Detect which cell encompasses the target text, then output its (x, y) center coordinate. 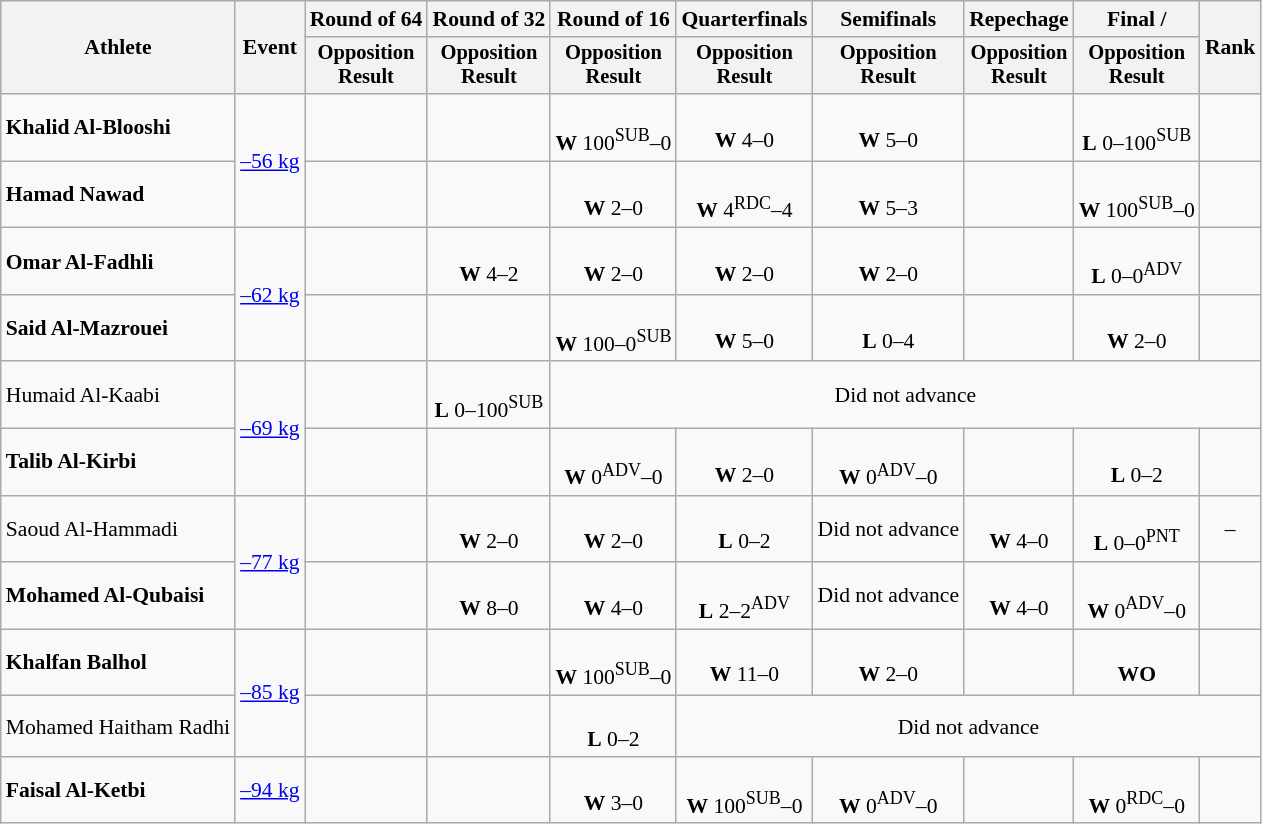
Said Al-Mazrouei (118, 328)
Talib Al-Kirbi (118, 462)
W 3–0 (613, 790)
Faisal Al-Ketbi (118, 790)
Humaid Al-Kaabi (118, 396)
L 0–0PNT (1137, 528)
L 2–2ADV (744, 596)
Omar Al-Fadhli (118, 262)
W 8–0 (488, 596)
W 4–2 (488, 262)
Khalid Al-Blooshi (118, 128)
Khalfan Balhol (118, 662)
Quarterfinals (744, 19)
Semifinals (888, 19)
Mohamed Al-Qubaisi (118, 596)
Round of 32 (488, 19)
W 4RDC–4 (744, 194)
–77 kg (270, 562)
Rank (1230, 48)
WO (1137, 662)
W 0RDC–0 (1137, 790)
W 5–3 (888, 194)
Athlete (118, 48)
Mohamed Haitham Radhi (118, 726)
–56 kg (270, 161)
Event (270, 48)
Round of 16 (613, 19)
Round of 64 (366, 19)
– (1230, 528)
–69 kg (270, 429)
W 11–0 (744, 662)
Repechage (1019, 19)
–94 kg (270, 790)
L 0–0ADV (1137, 262)
–62 kg (270, 295)
W 100–0SUB (613, 328)
L 0–4 (888, 328)
Saoud Al-Hammadi (118, 528)
–85 kg (270, 693)
Hamad Nawad (118, 194)
Final / (1137, 19)
